Pinpoint the cell where the given text exists, returning its [x, y] midpoint coordinate. 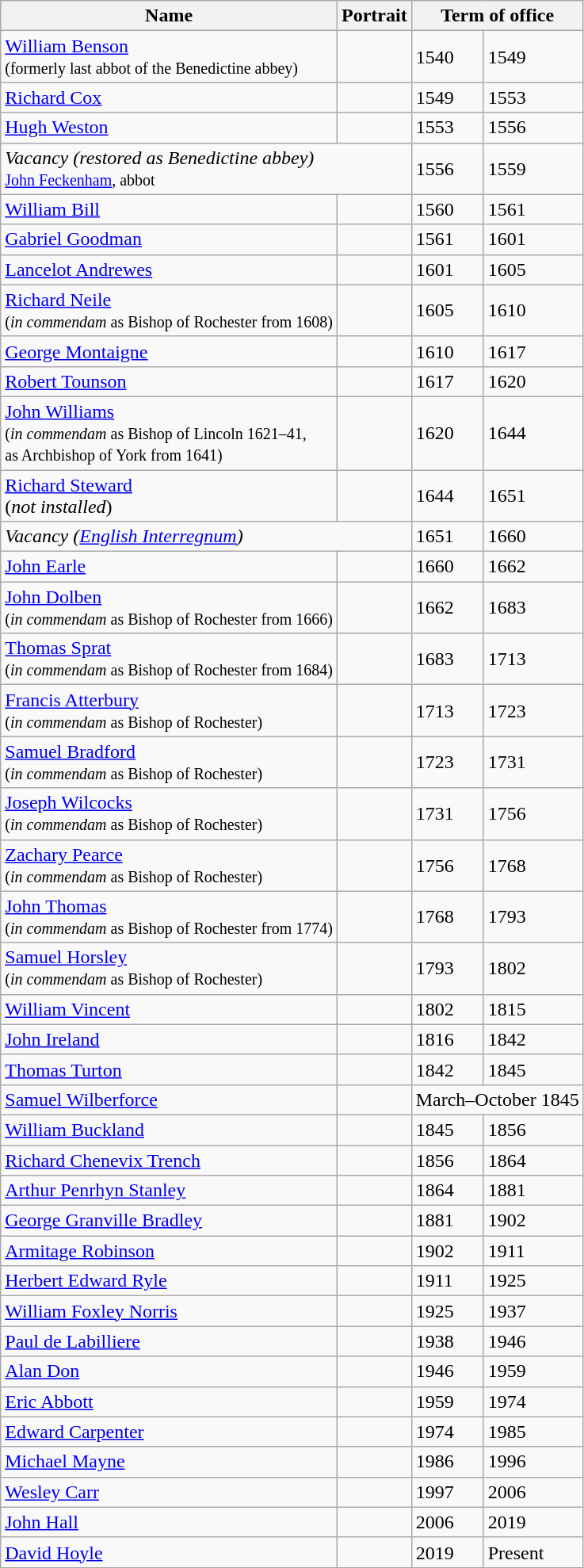
Zachary Pearce(in commendam as Bishop of Rochester) [170, 866]
Arthur Penrhyn Stanley [170, 1191]
John Dolben(in commendam as Bishop of Rochester from 1666) [170, 607]
Edward Carpenter [170, 1432]
Richard Cox [170, 98]
Vacancy (restored as Benedictine abbey)John Feckenham, abbot [206, 168]
John Hall [170, 1522]
Wesley Carr [170, 1492]
George Granville Bradley [170, 1221]
Richard Chenevix Trench [170, 1160]
Samuel Bradford(in commendam as Bishop of Rochester) [170, 763]
1986 [447, 1462]
Robert Tounson [170, 381]
1985 [533, 1432]
Gabriel Goodman [170, 239]
1938 [447, 1341]
William Benson(formerly last abbot of the Benedictine abbey) [170, 57]
Portrait [374, 16]
1816 [447, 1039]
Present [533, 1552]
Richard Neile(in commendam as Bishop of Rochester from 1608) [170, 311]
1815 [533, 1009]
1937 [533, 1311]
Hugh Weston [170, 128]
William Buckland [170, 1130]
Richard Steward(not installed) [170, 495]
1540 [447, 57]
George Montaigne [170, 351]
David Hoyle [170, 1552]
William Foxley Norris [170, 1311]
William Bill [170, 209]
John Williams(in commendam as Bishop of Lincoln 1621–41,as Archbishop of York from 1641) [170, 433]
Name [170, 16]
Term of office [498, 16]
John Earle [170, 567]
Armitage Robinson [170, 1251]
Lancelot Andrewes [170, 270]
William Vincent [170, 1009]
March–October 1845 [498, 1100]
John Ireland [170, 1039]
Thomas Turton [170, 1069]
Herbert Edward Ryle [170, 1281]
1997 [447, 1492]
John Thomas(in commendam as Bishop of Rochester from 1774) [170, 916]
Paul de Labilliere [170, 1341]
Thomas Sprat(in commendam as Bishop of Rochester from 1684) [170, 660]
Samuel Horsley(in commendam as Bishop of Rochester) [170, 969]
Francis Atterbury(in commendam as Bishop of Rochester) [170, 710]
1559 [533, 168]
1560 [447, 209]
1996 [533, 1462]
Michael Mayne [170, 1462]
Eric Abbott [170, 1402]
Alan Don [170, 1371]
Samuel Wilberforce [170, 1100]
Joseph Wilcocks(in commendam as Bishop of Rochester) [170, 813]
Vacancy (English Interregnum) [206, 537]
